Determine the (X, Y) coordinate at the center of the cell enclosing the given text.  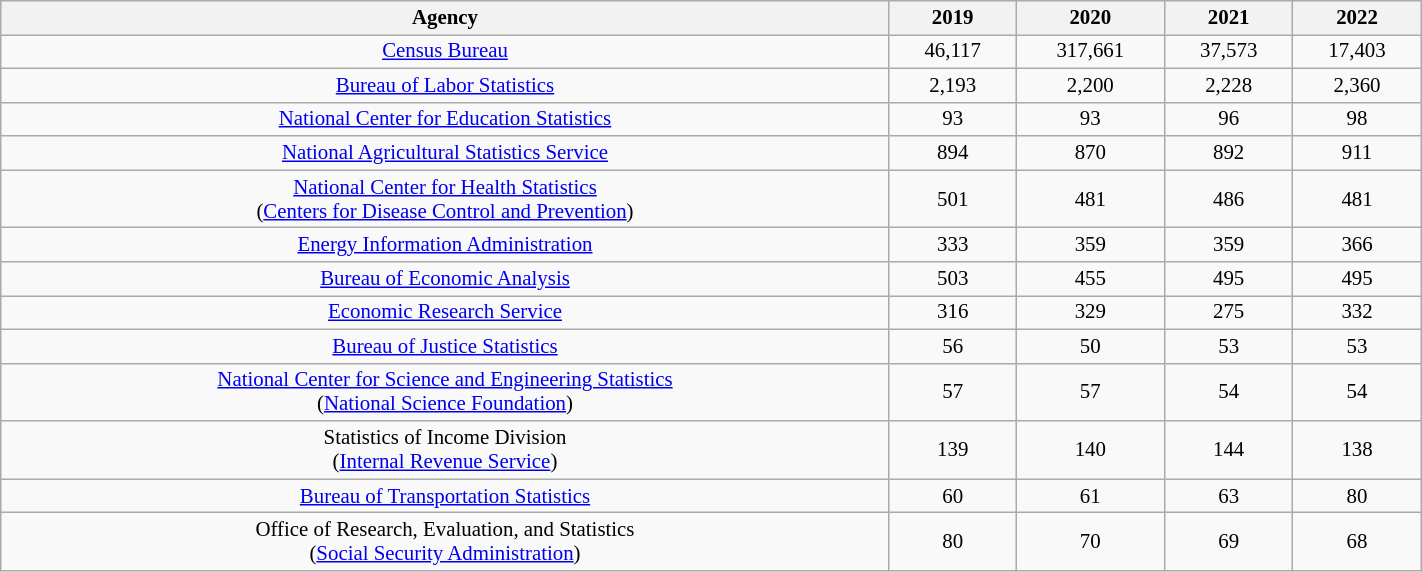
Bureau of Justice Statistics (445, 346)
486 (1228, 199)
329 (1090, 312)
61 (1090, 496)
National Center for Education Statistics (445, 119)
70 (1090, 542)
Bureau of Economic Analysis (445, 279)
2,193 (952, 85)
870 (1090, 153)
National Agricultural Statistics Service (445, 153)
98 (1357, 119)
Office of Research, Evaluation, and Statistics(Social Security Administration) (445, 542)
140 (1090, 450)
96 (1228, 119)
2,228 (1228, 85)
2021 (1228, 18)
911 (1357, 153)
63 (1228, 496)
Economic Research Service (445, 312)
2,360 (1357, 85)
139 (952, 450)
37,573 (1228, 51)
17,403 (1357, 51)
Energy Information Administration (445, 245)
National Center for Health Statistics(Centers for Disease Control and Prevention) (445, 199)
501 (952, 199)
56 (952, 346)
892 (1228, 153)
68 (1357, 542)
Statistics of Income Division(Internal Revenue Service) (445, 450)
Census Bureau (445, 51)
Bureau of Labor Statistics (445, 85)
2022 (1357, 18)
317,661 (1090, 51)
National Center for Science and Engineering Statistics(National Science Foundation) (445, 392)
503 (952, 279)
Bureau of Transportation Statistics (445, 496)
69 (1228, 542)
455 (1090, 279)
894 (952, 153)
Agency (445, 18)
316 (952, 312)
60 (952, 496)
138 (1357, 450)
144 (1228, 450)
275 (1228, 312)
366 (1357, 245)
46,117 (952, 51)
333 (952, 245)
2020 (1090, 18)
2,200 (1090, 85)
2019 (952, 18)
332 (1357, 312)
50 (1090, 346)
